Provide the [x, y] coordinate of the cell's center where the given text is located.  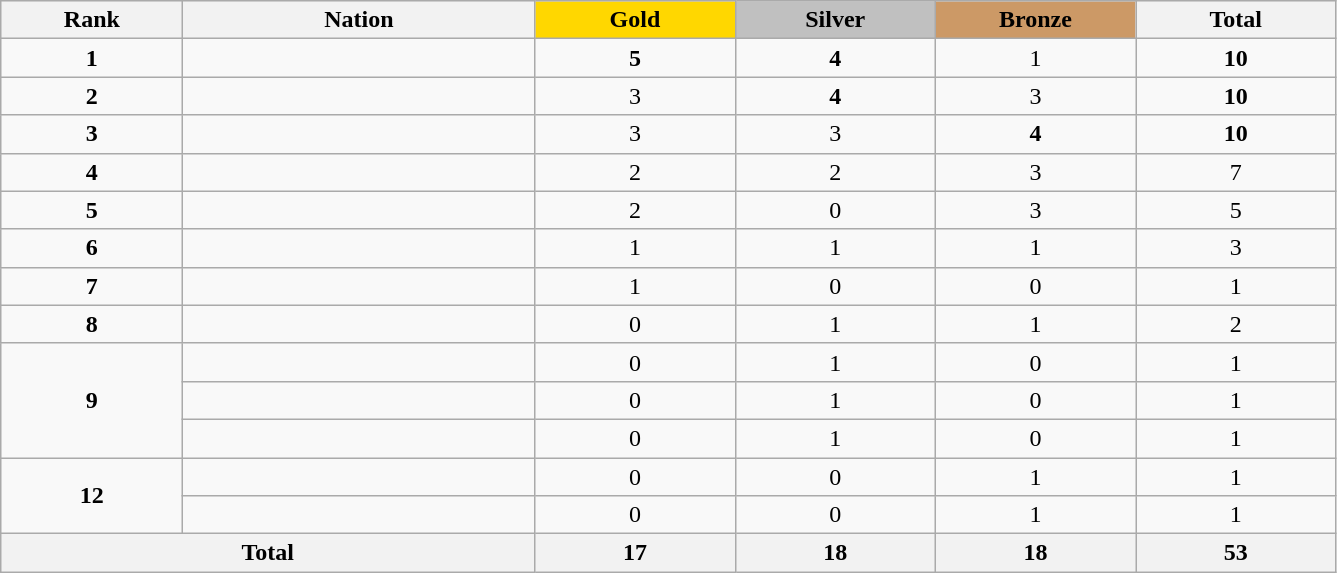
Nation [359, 20]
53 [1236, 553]
9 [92, 400]
12 [92, 496]
6 [92, 248]
Silver [835, 20]
Bronze [1035, 20]
Gold [635, 20]
Rank [92, 20]
8 [92, 324]
17 [635, 553]
